Search for the cell housing the specified text and yield its (X, Y) center coordinate. 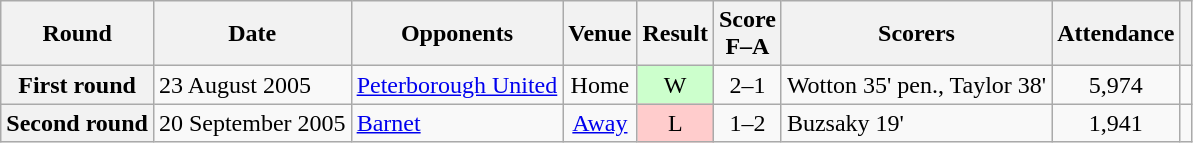
Venue (600, 34)
First round (78, 85)
20 September 2005 (252, 123)
W (675, 85)
Round (78, 34)
Date (252, 34)
Second round (78, 123)
L (675, 123)
Away (600, 123)
Scorers (916, 34)
23 August 2005 (252, 85)
ScoreF–A (747, 34)
Wotton 35' pen., Taylor 38' (916, 85)
Home (600, 85)
1–2 (747, 123)
5,974 (1116, 85)
Result (675, 34)
Peterborough United (457, 85)
Attendance (1116, 34)
1,941 (1116, 123)
Buzsaky 19' (916, 123)
Opponents (457, 34)
2–1 (747, 85)
Barnet (457, 123)
